Capture the cell that displays the provided text and extract its [X, Y] central coordinate. 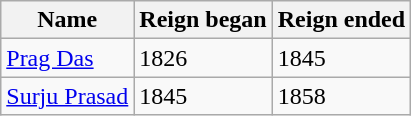
Reign began [203, 20]
Surju Prasad [68, 96]
1858 [341, 96]
Prag Das [68, 58]
Reign ended [341, 20]
1826 [203, 58]
Name [68, 20]
